Search for the cell housing the specified text and yield its [x, y] center coordinate. 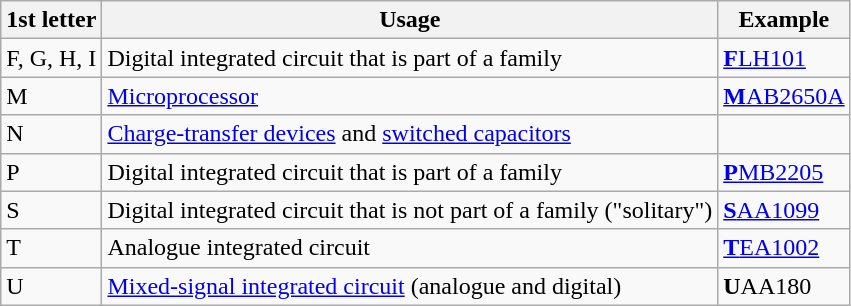
MAB2650A [784, 96]
F, G, H, I [52, 58]
Usage [410, 20]
Mixed-signal integrated circuit (analogue and digital) [410, 286]
Charge-transfer devices and switched capacitors [410, 134]
UAA180 [784, 286]
S [52, 210]
Example [784, 20]
Analogue integrated circuit [410, 248]
PMB2205 [784, 172]
Digital integrated circuit that is not part of a family ("solitary") [410, 210]
M [52, 96]
T [52, 248]
U [52, 286]
FLH101 [784, 58]
1st letter [52, 20]
P [52, 172]
TEA1002 [784, 248]
N [52, 134]
SAA1099 [784, 210]
Microprocessor [410, 96]
